Provide the (x, y) coordinate of the cell's center where the given text is located.  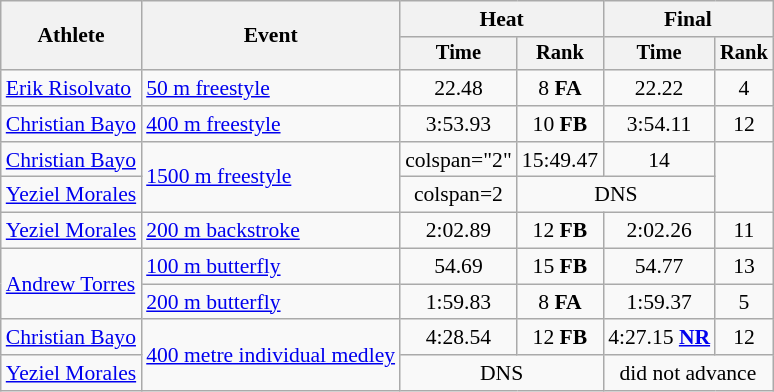
colspan=2 (458, 195)
54.77 (659, 267)
Andrew Torres (71, 284)
50 m freestyle (270, 88)
1:59.37 (659, 302)
15 FB (560, 267)
10 FB (560, 124)
14 (659, 160)
Athlete (71, 36)
Heat (502, 19)
22.48 (458, 88)
Final (688, 19)
11 (744, 231)
3:53.93 (458, 124)
1500 m freestyle (270, 178)
4:27.15 NR (659, 338)
15:49.47 (560, 160)
Erik Risolvato (71, 88)
4 (744, 88)
Event (270, 36)
4:28.54 (458, 338)
22.22 (659, 88)
200 m backstroke (270, 231)
400 m freestyle (270, 124)
5 (744, 302)
200 m butterfly (270, 302)
2:02.26 (659, 231)
1:59.83 (458, 302)
colspan="2" (458, 160)
2:02.89 (458, 231)
54.69 (458, 267)
400 metre individual medley (270, 356)
100 m butterfly (270, 267)
13 (744, 267)
did not advance (688, 373)
3:54.11 (659, 124)
